Return [x, y] of the center of cell containing provided text 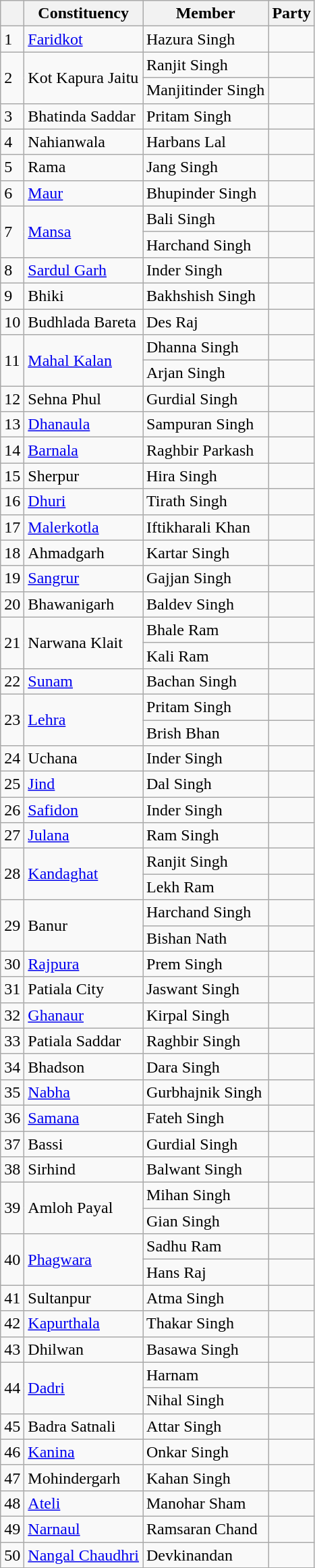
Bhale Ram [206, 630]
3 [12, 116]
Mohindergarh [84, 1478]
27 [12, 836]
Nabha [84, 1092]
Prem Singh [206, 964]
28 [12, 874]
Bhadson [84, 1066]
Nahianwala [84, 142]
Sangrur [84, 578]
37 [12, 1144]
Ahmadgarh [84, 553]
Bachan Singh [206, 681]
38 [12, 1170]
21 [12, 643]
Hira Singh [206, 476]
13 [12, 425]
46 [12, 1452]
Gian Singh [206, 1221]
Sherpur [84, 476]
Mahal Kalan [84, 360]
Badra Satnali [84, 1426]
Sehna Phul [84, 399]
Dhanna Singh [206, 348]
31 [12, 990]
Phagwara [84, 1260]
Nihal Singh [206, 1401]
25 [12, 784]
Ramsaran Chand [206, 1529]
Bhiki [84, 296]
2 [12, 78]
Gurbhajnik Singh [206, 1092]
34 [12, 1066]
Samana [84, 1118]
48 [12, 1503]
Raghbir Parkash [206, 450]
49 [12, 1529]
Dadri [84, 1388]
Devkinandan [206, 1555]
Party [291, 13]
Lehra [84, 720]
Sampuran Singh [206, 425]
Kirpal Singh [206, 1015]
Kartar Singh [206, 553]
40 [12, 1260]
39 [12, 1208]
Sardul Garh [84, 270]
Patiala Saddar [84, 1041]
Bhatinda Saddar [84, 116]
43 [12, 1349]
23 [12, 720]
Dhilwan [84, 1349]
Kot Kapura Jaitu [84, 78]
Jind [84, 784]
Faridkot [84, 39]
Dara Singh [206, 1066]
44 [12, 1388]
18 [12, 553]
Tirath Singh [206, 502]
Attar Singh [206, 1426]
26 [12, 810]
Raghbir Singh [206, 1041]
Bishan Nath [206, 938]
Maur [84, 193]
Constituency [84, 13]
15 [12, 476]
Mansa [84, 232]
1 [12, 39]
Jang Singh [206, 167]
Budhlada Bareta [84, 322]
Sirhind [84, 1170]
30 [12, 964]
6 [12, 193]
Narnaul [84, 1529]
Bakhshish Singh [206, 296]
Sultanpur [84, 1298]
Des Raj [206, 322]
Narwana Klait [84, 643]
20 [12, 604]
Uchana [84, 759]
Nangal Chaudhri [84, 1555]
35 [12, 1092]
41 [12, 1298]
Member [206, 13]
45 [12, 1426]
Kandaghat [84, 874]
Dal Singh [206, 784]
36 [12, 1118]
Ram Singh [206, 836]
Hazura Singh [206, 39]
Dhuri [84, 502]
Ateli [84, 1503]
8 [12, 270]
Arjan Singh [206, 373]
Fateh Singh [206, 1118]
Malerkotla [84, 527]
42 [12, 1324]
24 [12, 759]
Atma Singh [206, 1298]
Bhawanigarh [84, 604]
47 [12, 1478]
Rama [84, 167]
Manjitinder Singh [206, 90]
7 [12, 232]
Kanina [84, 1452]
Iftikharali Khan [206, 527]
Kahan Singh [206, 1478]
Safidon [84, 810]
Rajpura [84, 964]
Sadhu Ram [206, 1247]
Manohar Sham [206, 1503]
Harnam [206, 1375]
14 [12, 450]
Bassi [84, 1144]
Bhupinder Singh [206, 193]
17 [12, 527]
Kapurthala [84, 1324]
Hans Raj [206, 1272]
29 [12, 925]
Julana [84, 836]
Amloh Payal [84, 1208]
Mihan Singh [206, 1195]
Basawa Singh [206, 1349]
Barnala [84, 450]
33 [12, 1041]
Dhanaula [84, 425]
9 [12, 296]
Baldev Singh [206, 604]
Kali Ram [206, 655]
Thakar Singh [206, 1324]
Ghanaur [84, 1015]
Gajjan Singh [206, 578]
16 [12, 502]
Bali Singh [206, 219]
Brish Bhan [206, 732]
10 [12, 322]
50 [12, 1555]
Balwant Singh [206, 1170]
11 [12, 360]
Onkar Singh [206, 1452]
Patiala City [84, 990]
12 [12, 399]
32 [12, 1015]
Harbans Lal [206, 142]
Sunam [84, 681]
Banur [84, 925]
19 [12, 578]
Jaswant Singh [206, 990]
5 [12, 167]
4 [12, 142]
Lekh Ram [206, 887]
22 [12, 681]
